From the cell containing the given text, extract its center point as (x, y) coordinate. 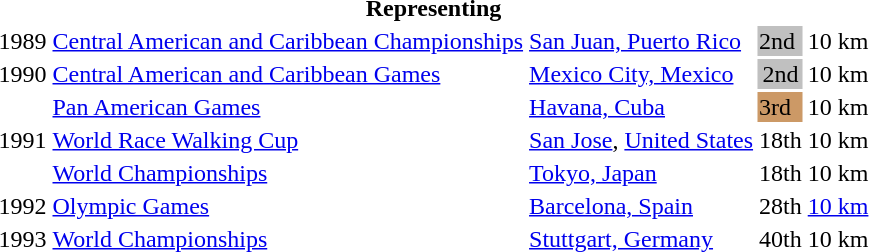
World Championships (288, 173)
Barcelona, Spain (642, 206)
San Juan, Puerto Rico (642, 41)
Olympic Games (288, 206)
28th (781, 206)
Havana, Cuba (642, 107)
Tokyo, Japan (642, 173)
Pan American Games (288, 107)
Central American and Caribbean Games (288, 74)
Central American and Caribbean Championships (288, 41)
Mexico City, Mexico (642, 74)
San Jose, United States (642, 140)
3rd (781, 107)
World Race Walking Cup (288, 140)
